Return the (X, Y) coordinate for the center point of the cell that contains the specified text.  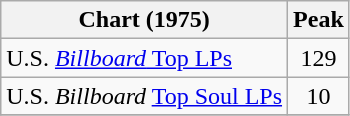
U.S. Billboard Top LPs (144, 58)
Peak (319, 20)
Chart (1975) (144, 20)
129 (319, 58)
U.S. Billboard Top Soul LPs (144, 96)
10 (319, 96)
